Provide the (x, y) coordinate of the cell's center where the given text is located.  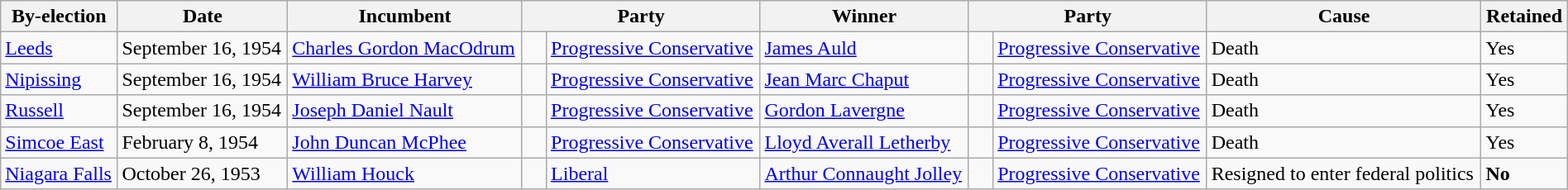
Retained (1524, 17)
Joseph Daniel Nault (405, 111)
Charles Gordon MacOdrum (405, 48)
Winner (864, 17)
Russell (60, 111)
Arthur Connaught Jolley (864, 173)
Lloyd Averall Letherby (864, 142)
February 8, 1954 (203, 142)
John Duncan McPhee (405, 142)
James Auld (864, 48)
Cause (1344, 17)
Resigned to enter federal politics (1344, 173)
Date (203, 17)
Leeds (60, 48)
October 26, 1953 (203, 173)
Gordon Lavergne (864, 111)
William Houck (405, 173)
By-election (60, 17)
No (1524, 173)
Jean Marc Chaput (864, 79)
Incumbent (405, 17)
Simcoe East (60, 142)
Liberal (653, 173)
Niagara Falls (60, 173)
William Bruce Harvey (405, 79)
Nipissing (60, 79)
